For the text-containing cell, return its midpoint in (X, Y) coordinate format. 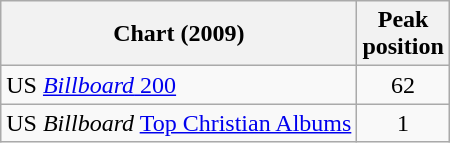
1 (403, 123)
62 (403, 85)
US Billboard Top Christian Albums (179, 123)
Chart (2009) (179, 34)
US Billboard 200 (179, 85)
Peakposition (403, 34)
